Extract the [x, y] coordinate from the center of the cell holding the provided text.  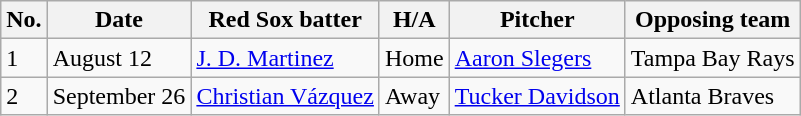
Red Sox batter [286, 20]
Aaron Slegers [537, 58]
Christian Vázquez [286, 96]
Opposing team [712, 20]
Date [119, 20]
2 [24, 96]
H/A [414, 20]
J. D. Martinez [286, 58]
Away [414, 96]
Pitcher [537, 20]
Tampa Bay Rays [712, 58]
September 26 [119, 96]
August 12 [119, 58]
Tucker Davidson [537, 96]
Atlanta Braves [712, 96]
Home [414, 58]
1 [24, 58]
No. [24, 20]
